For the text-containing cell, return its midpoint in (X, Y) coordinate format. 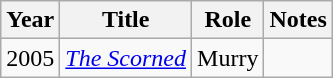
Year (30, 20)
Role (228, 20)
Notes (298, 20)
Murry (228, 58)
2005 (30, 58)
The Scorned (126, 58)
Title (126, 20)
